Locate the cell with the specified text and output its (X, Y) center coordinate. 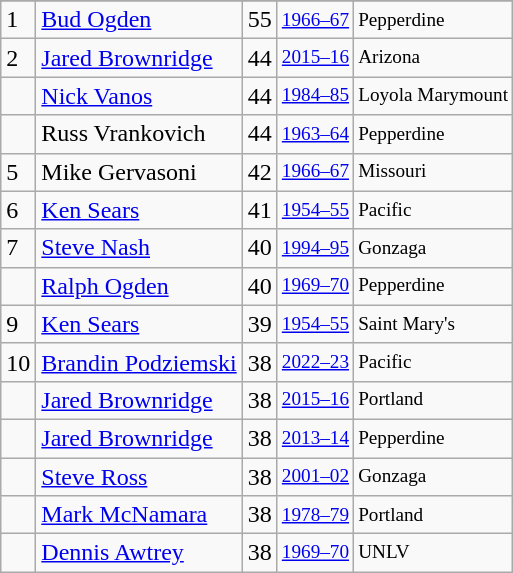
Russ Vrankovich (139, 134)
Bud Ogden (139, 20)
Missouri (434, 172)
9 (18, 324)
2 (18, 58)
Mike Gervasoni (139, 172)
55 (260, 20)
Loyola Marymount (434, 96)
Ralph Ogden (139, 286)
Arizona (434, 58)
39 (260, 324)
5 (18, 172)
Dennis Awtrey (139, 553)
10 (18, 362)
1978–79 (315, 515)
1984–85 (315, 96)
Saint Mary's (434, 324)
UNLV (434, 553)
2001–02 (315, 477)
Nick Vanos (139, 96)
1 (18, 20)
Steve Nash (139, 248)
2022–23 (315, 362)
42 (260, 172)
Brandin Podziemski (139, 362)
7 (18, 248)
6 (18, 210)
Mark McNamara (139, 515)
1963–64 (315, 134)
41 (260, 210)
1994–95 (315, 248)
2013–14 (315, 438)
Steve Ross (139, 477)
